Pinpoint the cell where the given text exists, returning its (x, y) midpoint coordinate. 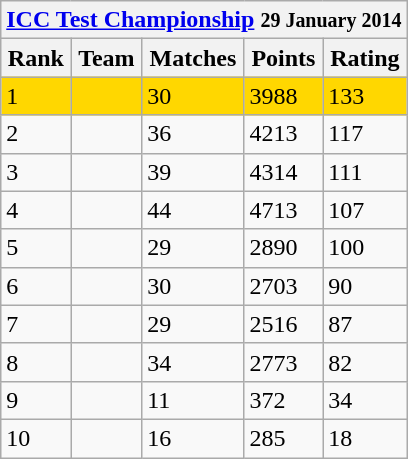
1 (36, 96)
2773 (284, 362)
107 (365, 210)
18 (365, 438)
2 (36, 134)
117 (365, 134)
44 (193, 210)
4314 (284, 172)
39 (193, 172)
90 (365, 286)
Rank (36, 58)
9 (36, 400)
Team (106, 58)
Matches (193, 58)
2703 (284, 286)
111 (365, 172)
372 (284, 400)
Rating (365, 58)
ICC Test Championship 29 January 2014 (204, 20)
133 (365, 96)
82 (365, 362)
3 (36, 172)
7 (36, 324)
36 (193, 134)
11 (193, 400)
16 (193, 438)
6 (36, 286)
4 (36, 210)
5 (36, 248)
285 (284, 438)
4713 (284, 210)
4213 (284, 134)
Points (284, 58)
2890 (284, 248)
3988 (284, 96)
2516 (284, 324)
8 (36, 362)
10 (36, 438)
100 (365, 248)
87 (365, 324)
